Return (x, y) of the center of cell containing provided text 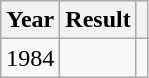
Year (30, 20)
1984 (30, 58)
Result (98, 20)
